Search for the cell housing the specified text and yield its [x, y] center coordinate. 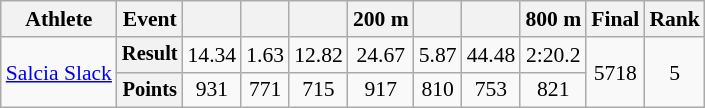
Salcia Slack [59, 72]
24.67 [381, 55]
5.87 [438, 55]
200 m [381, 19]
Event [150, 19]
810 [438, 90]
5 [674, 72]
14.34 [212, 55]
Rank [674, 19]
917 [381, 90]
931 [212, 90]
1.63 [265, 55]
771 [265, 90]
Points [150, 90]
753 [492, 90]
715 [318, 90]
Athlete [59, 19]
2:20.2 [553, 55]
44.48 [492, 55]
5718 [615, 72]
Result [150, 55]
12.82 [318, 55]
821 [553, 90]
Final [615, 19]
800 m [553, 19]
